Detect which cell encompasses the target text, then output its [x, y] center coordinate. 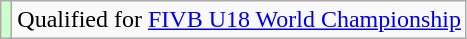
Qualified for FIVB U18 World Championship [240, 20]
